Provide the (X, Y) coordinate of the cell's center where the given text is located.  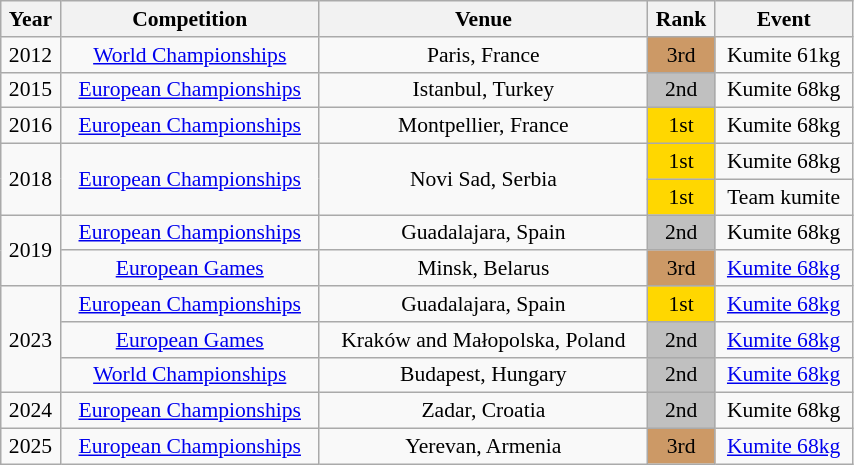
Istanbul, Turkey (483, 90)
Kumite 61kg (784, 55)
2016 (30, 126)
Venue (483, 19)
Paris, France (483, 55)
Montpellier, France (483, 126)
Yerevan, Armenia (483, 447)
Competition (190, 19)
Team kumite (784, 197)
Kraków and Małopolska, Poland (483, 340)
2023 (30, 340)
Budapest, Hungary (483, 375)
2015 (30, 90)
Event (784, 19)
2012 (30, 55)
Zadar, Croatia (483, 411)
Novi Sad, Serbia (483, 180)
2019 (30, 250)
2018 (30, 180)
2025 (30, 447)
2024 (30, 411)
Year (30, 19)
Minsk, Belarus (483, 269)
Rank (680, 19)
